Locate the cell with the specified text and output its (X, Y) center coordinate. 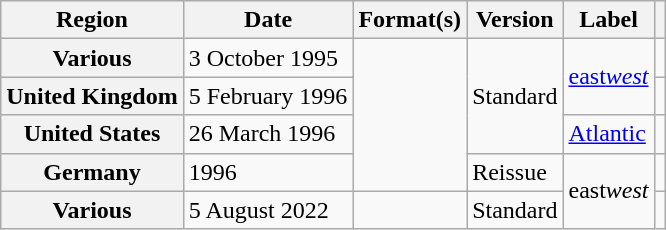
Region (92, 20)
5 February 1996 (268, 96)
5 August 2022 (268, 210)
Label (608, 20)
Version (515, 20)
Format(s) (410, 20)
United States (92, 134)
Reissue (515, 172)
Atlantic (608, 134)
26 March 1996 (268, 134)
Germany (92, 172)
Date (268, 20)
United Kingdom (92, 96)
3 October 1995 (268, 58)
1996 (268, 172)
